Locate the cell with the specified text and output its [X, Y] center coordinate. 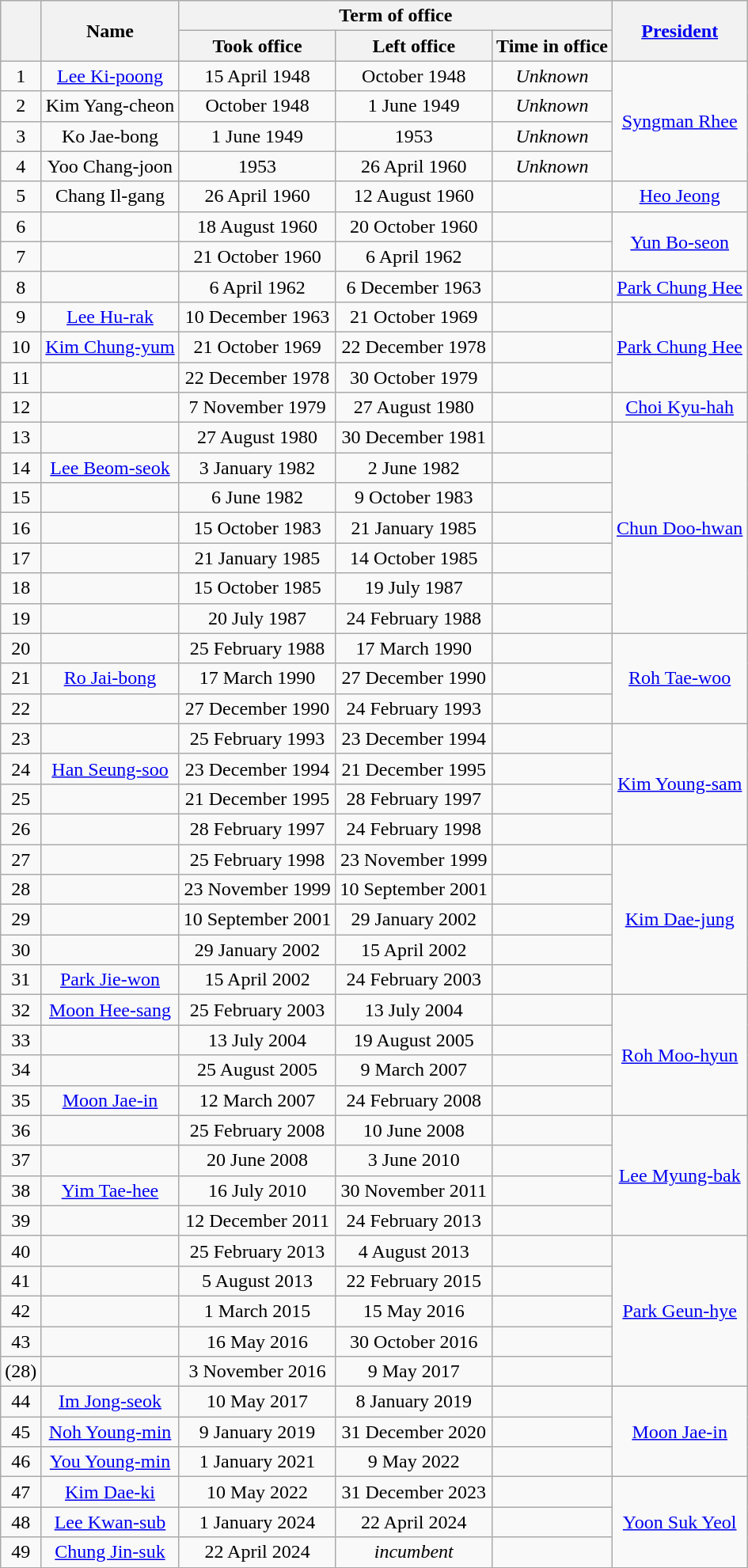
15 [21, 498]
11 [21, 378]
6 [21, 226]
Lee Myung-bak [680, 1175]
10 December 1963 [257, 317]
35 [21, 1100]
14 October 1985 [414, 558]
16 [21, 528]
9 March 2007 [414, 1070]
Ro Jai-bong [110, 678]
Term of office [396, 16]
8 January 2019 [414, 1402]
Left office [414, 46]
1 March 2015 [257, 1311]
47 [21, 1492]
5 August 2013 [257, 1281]
8 [21, 287]
3 [21, 136]
Lee Hu-rak [110, 317]
45 [21, 1432]
17 [21, 558]
21 October 1960 [257, 256]
39 [21, 1221]
30 [21, 950]
38 [21, 1190]
Choi Kyu-hah [680, 408]
Chun Doo-hwan [680, 528]
29 [21, 920]
Lee Ki-poong [110, 76]
20 October 1960 [414, 226]
33 [21, 1040]
31 [21, 980]
16 May 2016 [257, 1342]
15 October 1983 [257, 528]
25 [21, 799]
18 [21, 588]
25 August 2005 [257, 1070]
30 October 2016 [414, 1342]
9 January 2019 [257, 1432]
20 June 2008 [257, 1160]
43 [21, 1342]
incumbent [414, 1552]
22 February 2015 [414, 1281]
4 August 2013 [414, 1251]
7 [21, 256]
Syngman Rhee [680, 121]
28 [21, 890]
19 [21, 618]
31 December 2020 [414, 1432]
Time in office [552, 46]
36 [21, 1130]
9 October 1983 [414, 498]
2 [21, 106]
Park Jie-won [110, 980]
President [680, 31]
37 [21, 1160]
Chang Il-gang [110, 196]
1 [21, 76]
12 December 2011 [257, 1221]
10 May 2022 [257, 1492]
9 May 2017 [414, 1372]
24 February 1993 [414, 708]
12 August 1960 [414, 196]
40 [21, 1251]
2 June 1982 [414, 468]
15 October 1985 [257, 588]
41 [21, 1281]
7 November 1979 [257, 408]
31 December 2023 [414, 1492]
25 February 1988 [257, 648]
24 February 1998 [414, 829]
22 [21, 708]
5 [21, 196]
Yim Tae-hee [110, 1190]
13 [21, 438]
1 January 2021 [257, 1462]
9 May 2022 [414, 1462]
34 [21, 1070]
44 [21, 1402]
48 [21, 1522]
Kim Yang-cheon [110, 106]
3 June 2010 [414, 1160]
24 February 2003 [414, 980]
Yoo Chang-joon [110, 166]
Roh Tae-woo [680, 678]
Roh Moo-hyun [680, 1055]
25 February 2013 [257, 1251]
30 December 1981 [414, 438]
42 [21, 1311]
18 August 1960 [257, 226]
23 [21, 738]
14 [21, 468]
46 [21, 1462]
9 [21, 317]
6 December 1963 [414, 287]
10 June 2008 [414, 1130]
15 April 1948 [257, 76]
Kim Chung-yum [110, 347]
1 January 2024 [257, 1522]
24 February 1988 [414, 618]
49 [21, 1552]
12 March 2007 [257, 1100]
Noh Young-min [110, 1432]
24 [21, 769]
(28) [21, 1372]
Yoon Suk Yeol [680, 1522]
19 August 2005 [414, 1040]
Name [110, 31]
25 February 1993 [257, 738]
Park Geun-hye [680, 1311]
27 [21, 859]
Heo Jeong [680, 196]
16 July 2010 [257, 1190]
25 February 2008 [257, 1130]
25 February 1998 [257, 859]
26 [21, 829]
Im Jong-seok [110, 1402]
Moon Hee-sang [110, 1010]
Lee Kwan-sub [110, 1522]
3 November 2016 [257, 1372]
30 November 2011 [414, 1190]
25 February 2003 [257, 1010]
6 June 1982 [257, 498]
21 [21, 678]
Kim Young-sam [680, 784]
4 [21, 166]
30 October 1979 [414, 378]
3 January 1982 [257, 468]
Chung Jin-suk [110, 1552]
Kim Dae-jung [680, 919]
24 February 2013 [414, 1221]
Took office [257, 46]
10 May 2017 [257, 1402]
32 [21, 1010]
Lee Beom-seok [110, 468]
Ko Jae-bong [110, 136]
24 February 2008 [414, 1100]
15 May 2016 [414, 1311]
20 July 1987 [257, 618]
20 [21, 648]
Yun Bo-seon [680, 241]
Kim Dae-ki [110, 1492]
12 [21, 408]
10 [21, 347]
You Young-min [110, 1462]
19 July 1987 [414, 588]
Han Seung-soo [110, 769]
